Search for the cell housing the specified text and yield its (X, Y) center coordinate. 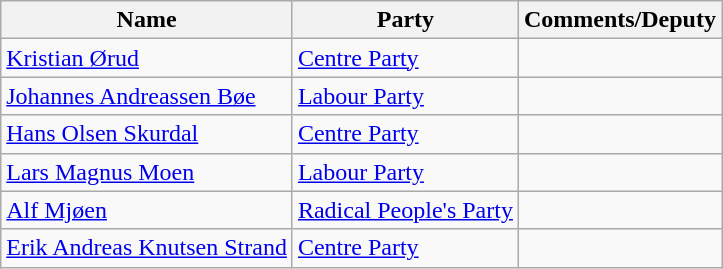
Hans Olsen Skurdal (147, 134)
Johannes Andreassen Bøe (147, 96)
Party (405, 20)
Lars Magnus Moen (147, 172)
Name (147, 20)
Radical People's Party (405, 210)
Alf Mjøen (147, 210)
Kristian Ørud (147, 58)
Comments/Deputy (620, 20)
Erik Andreas Knutsen Strand (147, 248)
